For the text-containing cell, return its midpoint in [X, Y] coordinate format. 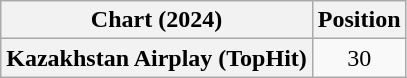
Position [359, 20]
30 [359, 58]
Chart (2024) [157, 20]
Kazakhstan Airplay (TopHit) [157, 58]
